Search for the cell housing the specified text and yield its [x, y] center coordinate. 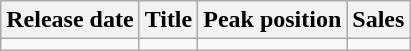
Sales [378, 20]
Title [168, 20]
Release date [70, 20]
Peak position [272, 20]
